Return the (x, y) coordinate for the center point of the cell that contains the specified text.  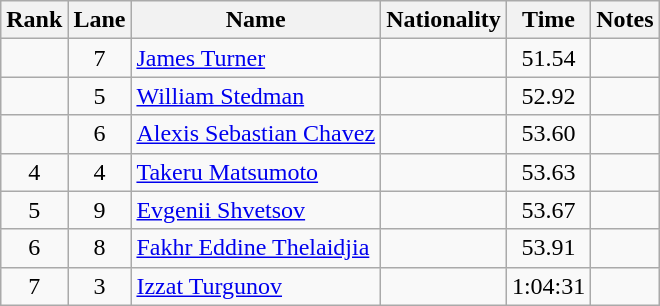
Rank (34, 20)
Lane (100, 20)
Notes (625, 20)
8 (100, 248)
Alexis Sebastian Chavez (256, 134)
Time (548, 20)
51.54 (548, 58)
Evgenii Shvetsov (256, 210)
3 (100, 286)
Takeru Matsumoto (256, 172)
William Stedman (256, 96)
53.91 (548, 248)
Name (256, 20)
Nationality (444, 20)
53.60 (548, 134)
Fakhr Eddine Thelaidjia (256, 248)
James Turner (256, 58)
9 (100, 210)
Izzat Turgunov (256, 286)
52.92 (548, 96)
53.67 (548, 210)
53.63 (548, 172)
1:04:31 (548, 286)
